For the text-containing cell, return its midpoint in [X, Y] coordinate format. 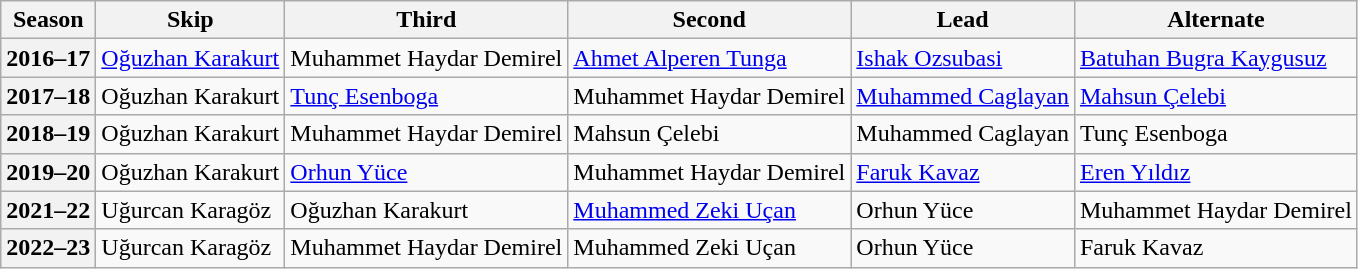
Ahmet Alperen Tunga [710, 58]
Season [48, 20]
2016–17 [48, 58]
2018–19 [48, 134]
Ishak Ozsubasi [963, 58]
Lead [963, 20]
2022–23 [48, 248]
Second [710, 20]
Eren Yıldız [1216, 172]
Batuhan Bugra Kaygusuz [1216, 58]
2017–18 [48, 96]
2019–20 [48, 172]
2021–22 [48, 210]
Skip [190, 20]
Third [426, 20]
Alternate [1216, 20]
